Detect which cell encompasses the target text, then output its (X, Y) center coordinate. 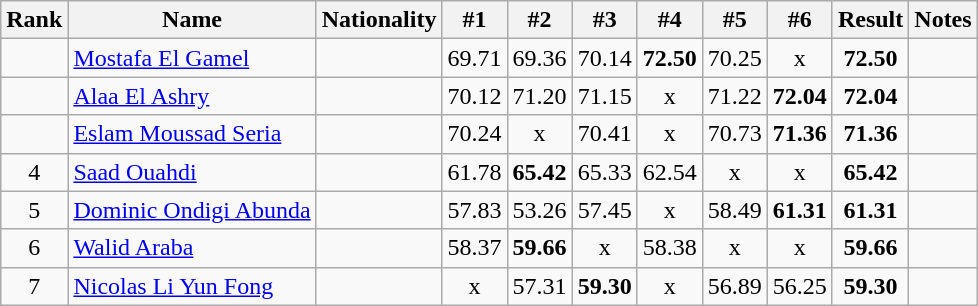
58.37 (474, 248)
Result (870, 20)
Notes (943, 20)
Walid Araba (192, 248)
70.14 (604, 58)
56.25 (800, 286)
Saad Ouahdi (192, 172)
#1 (474, 20)
69.71 (474, 58)
70.41 (604, 134)
70.24 (474, 134)
Name (192, 20)
4 (34, 172)
#5 (734, 20)
7 (34, 286)
53.26 (540, 210)
Dominic Ondigi Abunda (192, 210)
71.22 (734, 96)
58.49 (734, 210)
Nicolas Li Yun Fong (192, 286)
71.15 (604, 96)
71.20 (540, 96)
5 (34, 210)
#2 (540, 20)
Rank (34, 20)
61.78 (474, 172)
70.12 (474, 96)
#3 (604, 20)
Mostafa El Gamel (192, 58)
57.45 (604, 210)
57.83 (474, 210)
69.36 (540, 58)
6 (34, 248)
56.89 (734, 286)
62.54 (670, 172)
57.31 (540, 286)
Alaa El Ashry (192, 96)
70.73 (734, 134)
#4 (670, 20)
#6 (800, 20)
58.38 (670, 248)
65.33 (604, 172)
Eslam Moussad Seria (192, 134)
Nationality (379, 20)
70.25 (734, 58)
